Pinpoint the cell where the given text exists, returning its (X, Y) midpoint coordinate. 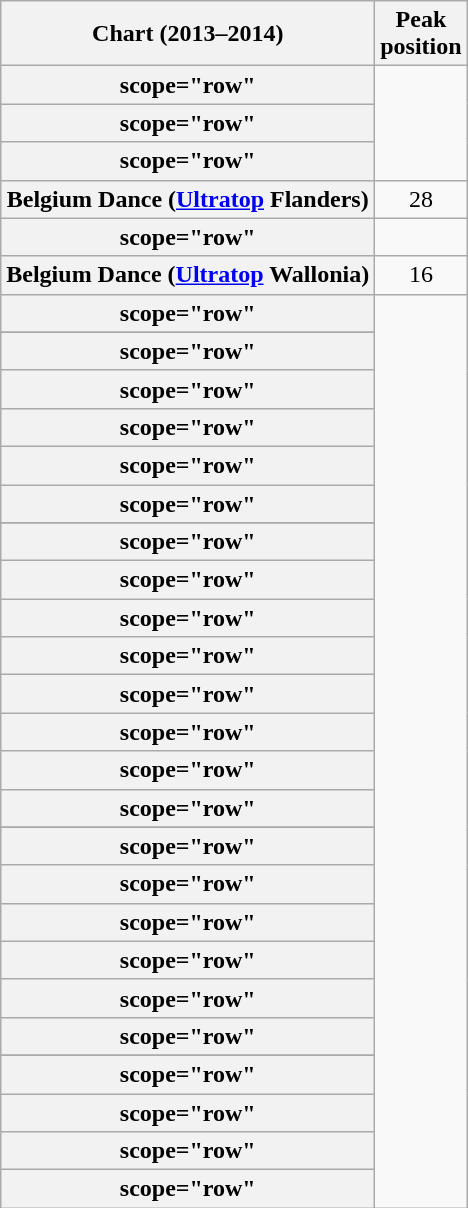
Belgium Dance (Ultratop Flanders) (188, 199)
Peakposition (421, 34)
Belgium Dance (Ultratop Wallonia) (188, 275)
28 (421, 199)
16 (421, 275)
Chart (2013–2014) (188, 34)
